Return the (X, Y) coordinate for the center point of the cell that contains the specified text.  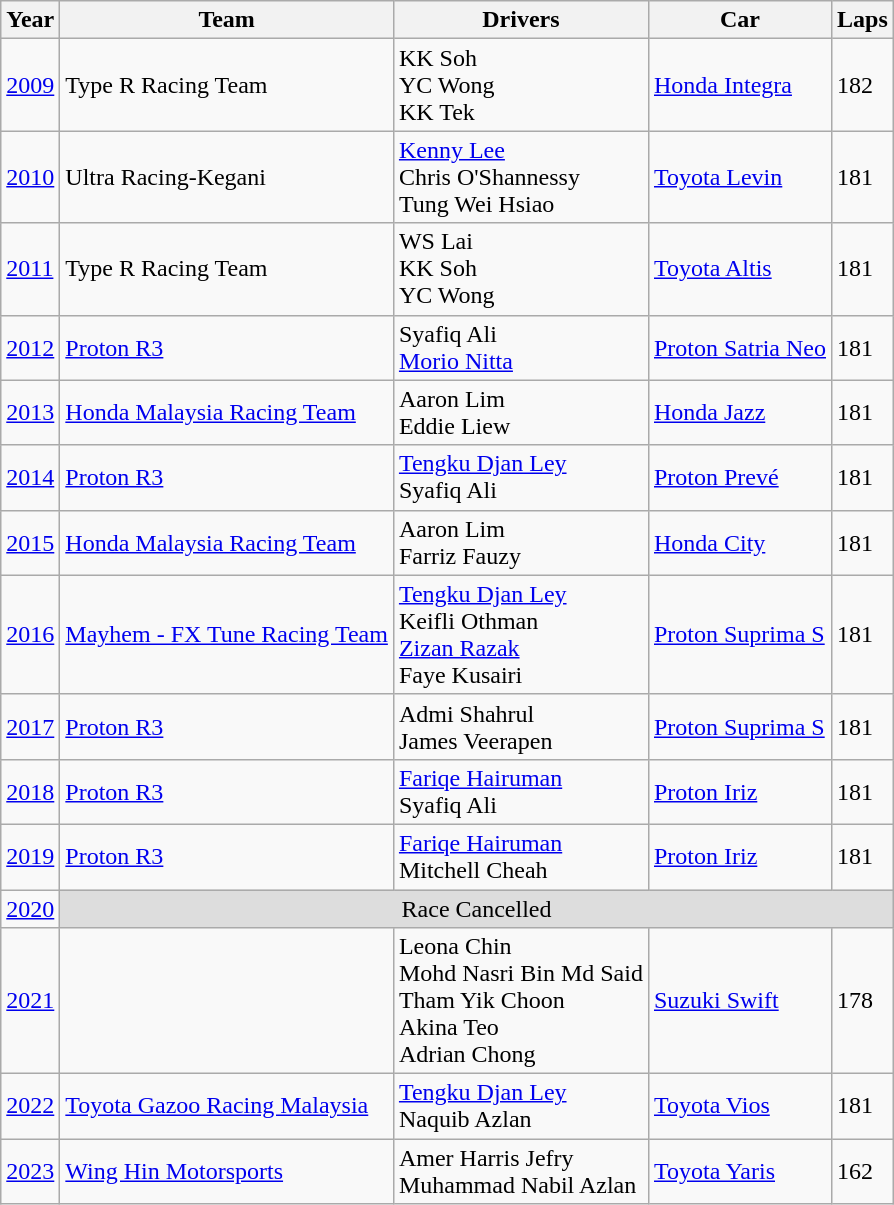
Car (740, 20)
178 (863, 1001)
Tengku Djan Ley Keifli Othman Zizan Razak Faye Kusairi (520, 634)
2020 (30, 909)
2016 (30, 634)
Year (30, 20)
Admi Shahrul James Veerapen (520, 726)
Honda City (740, 542)
2018 (30, 792)
Honda Jazz (740, 412)
Kenny Lee Chris O'Shannessy Tung Wei Hsiao (520, 177)
Ultra Racing-Kegani (227, 177)
Toyota Gazoo Racing Malaysia (227, 1106)
2010 (30, 177)
Tengku Djan Ley Syafiq Ali (520, 478)
Tengku Djan Ley Naquib Azlan (520, 1106)
2011 (30, 269)
Proton Prevé (740, 478)
2014 (30, 478)
Aaron Lim Farriz Fauzy (520, 542)
Syafiq Ali Morio Nitta (520, 348)
Team (227, 20)
Drivers (520, 20)
Leona Chin Mohd Nasri Bin Md Said Tham Yik Choon Akina Teo Adrian Chong (520, 1001)
Aaron Lim Eddie Liew (520, 412)
Laps (863, 20)
2012 (30, 348)
2023 (30, 1172)
Proton Satria Neo (740, 348)
2022 (30, 1106)
Suzuki Swift (740, 1001)
2017 (30, 726)
WS Lai KK Soh YC Wong (520, 269)
2009 (30, 85)
2013 (30, 412)
Race Cancelled (476, 909)
2021 (30, 1001)
Honda Integra (740, 85)
2019 (30, 856)
Amer Harris Jefry Muhammad Nabil Azlan (520, 1172)
Toyota Vios (740, 1106)
KK Soh YC Wong KK Tek (520, 85)
182 (863, 85)
2015 (30, 542)
162 (863, 1172)
Mayhem - FX Tune Racing Team (227, 634)
Toyota Levin (740, 177)
Toyota Yaris (740, 1172)
Fariqe Hairuman Syafiq Ali (520, 792)
Fariqe Hairuman Mitchell Cheah (520, 856)
Toyota Altis (740, 269)
Wing Hin Motorsports (227, 1172)
